Return [X, Y] of the center of cell containing provided text 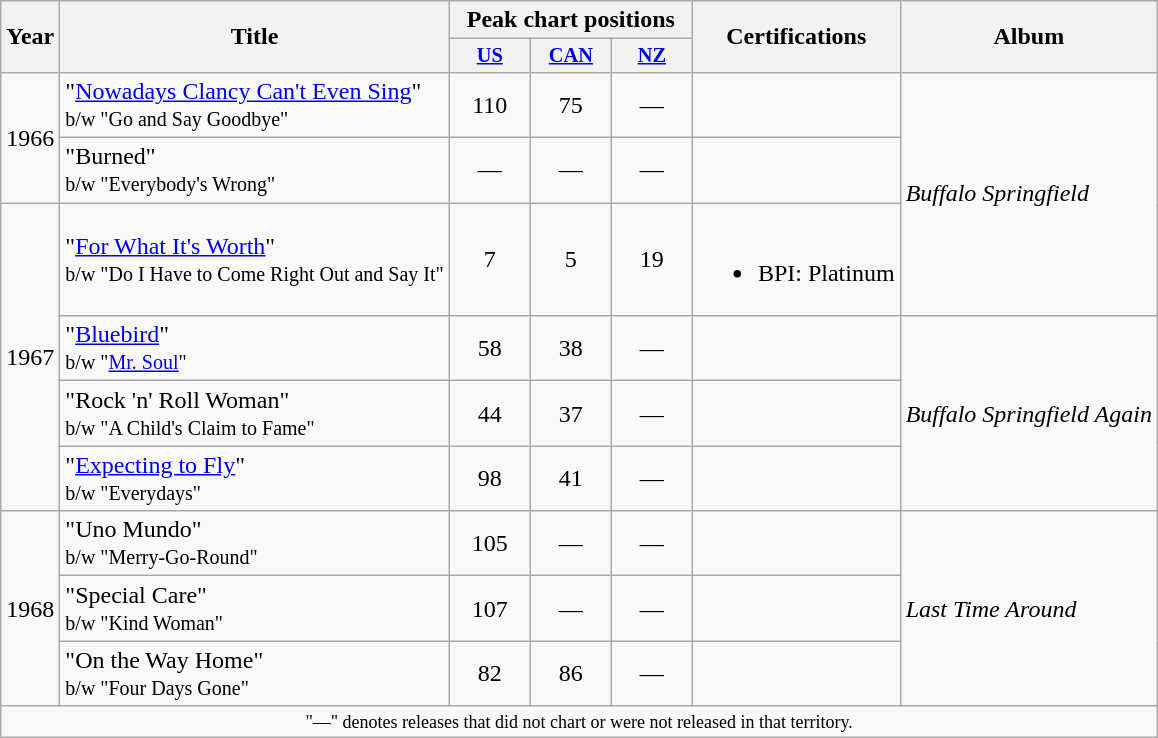
Year [30, 37]
"—" denotes releases that did not chart or were not released in that territory. [580, 722]
"Bluebird"b/w "Mr. Soul" [254, 348]
"Rock 'n' Roll Woman"b/w "A Child's Claim to Fame" [254, 414]
BPI: Platinum [796, 260]
41 [570, 478]
37 [570, 414]
82 [490, 674]
7 [490, 260]
"Expecting to Fly"b/w "Everydays" [254, 478]
"Nowadays Clancy Can't Even Sing"b/w "Go and Say Goodbye" [254, 104]
107 [490, 608]
75 [570, 104]
Album [1028, 37]
"Uno Mundo"b/w "Merry-Go-Round" [254, 544]
5 [570, 260]
1966 [30, 137]
CAN [570, 56]
58 [490, 348]
19 [652, 260]
NZ [652, 56]
"For What It's Worth"b/w "Do I Have to Come Right Out and Say It" [254, 260]
98 [490, 478]
Certifications [796, 37]
1968 [30, 608]
"On the Way Home"b/w "Four Days Gone" [254, 674]
"Special Care"b/w "Kind Woman" [254, 608]
86 [570, 674]
US [490, 56]
38 [570, 348]
44 [490, 414]
Title [254, 37]
Buffalo Springfield [1028, 194]
105 [490, 544]
110 [490, 104]
Last Time Around [1028, 608]
Peak chart positions [570, 20]
Buffalo Springfield Again [1028, 414]
1967 [30, 357]
"Burned"b/w "Everybody's Wrong" [254, 170]
